Search for the cell housing the specified text and yield its [X, Y] center coordinate. 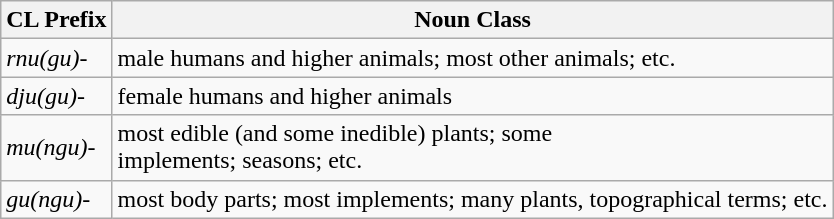
dju(gu)- [56, 96]
male humans and higher animals; most other animals; etc. [472, 58]
mu(ngu)- [56, 148]
CL Prefix [56, 20]
rnu(gu)- [56, 58]
gu(ngu)- [56, 199]
most body parts; most implements; many plants, topographical terms; etc. [472, 199]
most edible (and some inedible) plants; someimplements; seasons; etc. [472, 148]
Noun Class [472, 20]
female humans and higher animals [472, 96]
